Search for the cell housing the specified text and yield its [x, y] center coordinate. 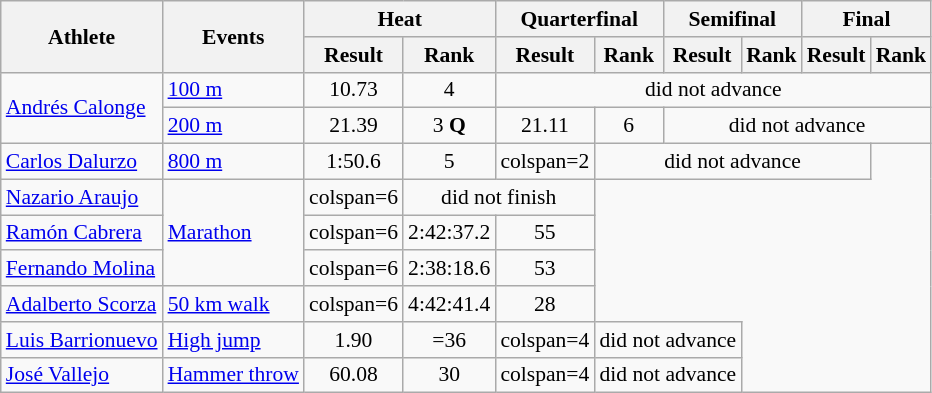
=36 [449, 340]
10.73 [354, 90]
Athlete [82, 36]
colspan=2 [544, 162]
5 [449, 162]
3 Q [449, 126]
Fernando Molina [82, 269]
1:50.6 [354, 162]
Events [234, 36]
50 km walk [234, 304]
200 m [234, 126]
Semifinal [732, 19]
did not finish [498, 197]
Andrés Calonge [82, 108]
1.90 [354, 340]
Carlos Dalurzo [82, 162]
28 [544, 304]
4 [449, 90]
Nazario Araujo [82, 197]
60.08 [354, 375]
High jump [234, 340]
José Vallejo [82, 375]
55 [544, 233]
Luis Barrionuevo [82, 340]
Hammer throw [234, 375]
2:42:37.2 [449, 233]
Quarterfinal [579, 19]
6 [628, 126]
2:38:18.6 [449, 269]
4:42:41.4 [449, 304]
21.11 [544, 126]
Marathon [234, 232]
800 m [234, 162]
Adalberto Scorza [82, 304]
21.39 [354, 126]
53 [544, 269]
100 m [234, 90]
Ramón Cabrera [82, 233]
Heat [400, 19]
Final [866, 19]
30 [449, 375]
